Detect which cell encompasses the target text, then output its (x, y) center coordinate. 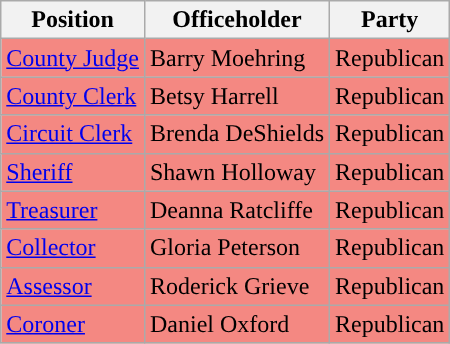
Assessor (73, 286)
Collector (73, 248)
County Clerk (73, 96)
Daniel Oxford (236, 324)
Treasurer (73, 210)
County Judge (73, 58)
Shawn Holloway (236, 172)
Sheriff (73, 172)
Barry Moehring (236, 58)
Betsy Harrell (236, 96)
Circuit Clerk (73, 134)
Deanna Ratcliffe (236, 210)
Brenda DeShields (236, 134)
Roderick Grieve (236, 286)
Coroner (73, 324)
Gloria Peterson (236, 248)
Party (390, 20)
Officeholder (236, 20)
Position (73, 20)
